Capture the cell that displays the provided text and extract its [X, Y] central coordinate. 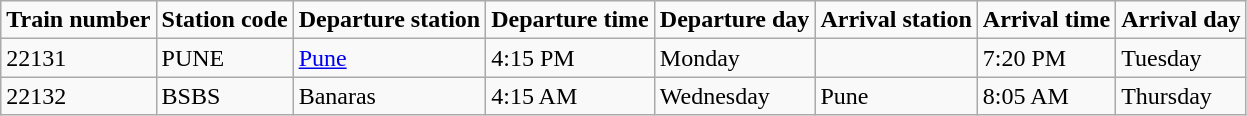
Thursday [1181, 96]
4:15 PM [570, 58]
4:15 AM [570, 96]
Station code [224, 20]
Departure day [734, 20]
BSBS [224, 96]
Train number [78, 20]
Banaras [390, 96]
8:05 AM [1046, 96]
Arrival station [896, 20]
Wednesday [734, 96]
Departure time [570, 20]
22131 [78, 58]
22132 [78, 96]
PUNE [224, 58]
Departure station [390, 20]
Tuesday [1181, 58]
7:20 PM [1046, 58]
Arrival time [1046, 20]
Arrival day [1181, 20]
Monday [734, 58]
